Extract the [X, Y] coordinate from the center of the cell holding the provided text.  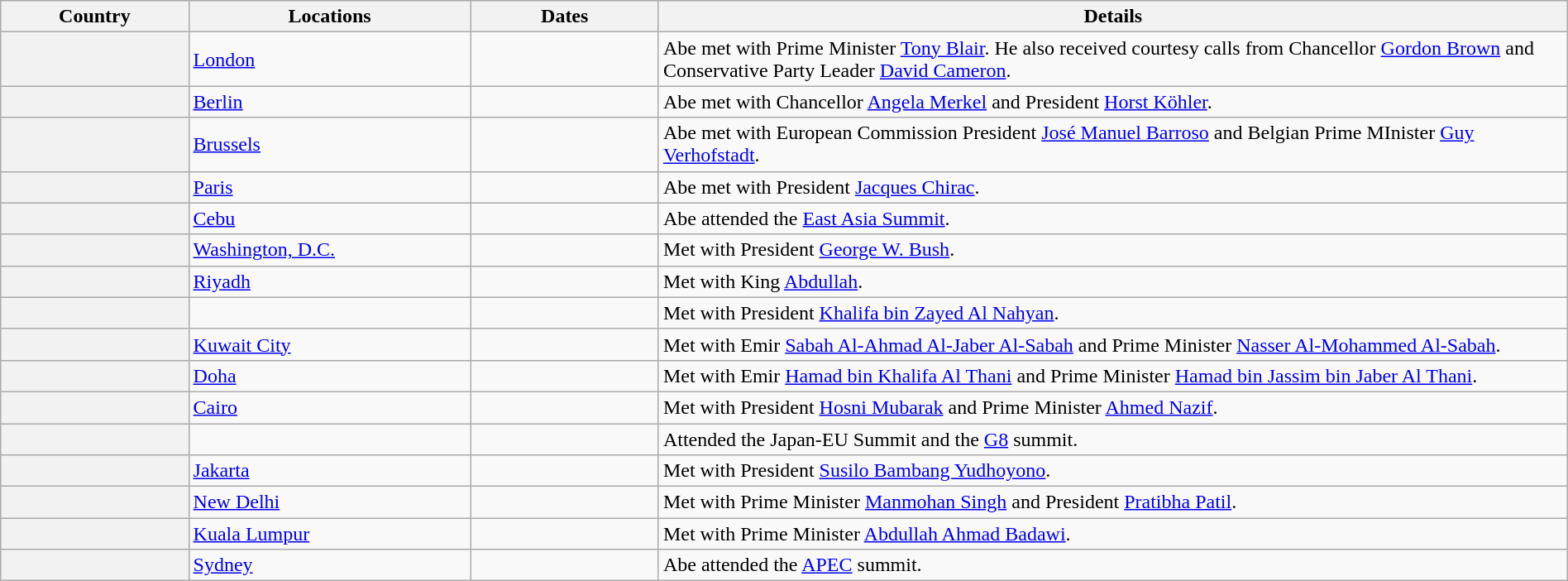
Met with President George W. Bush. [1113, 250]
Locations [329, 17]
Abe met with European Commission President José Manuel Barroso and Belgian Prime MInister Guy Verhofstadt. [1113, 144]
Met with Emir Hamad bin Khalifa Al Thani and Prime Minister Hamad bin Jassim bin Jaber Al Thani. [1113, 376]
Abe met with Prime Minister Tony Blair. He also received courtesy calls from Chancellor Gordon Brown and Conservative Party Leader David Cameron. [1113, 60]
Met with Prime Minister Abdullah Ahmad Badawi. [1113, 534]
Dates [564, 17]
Paris [329, 187]
Riyadh [329, 281]
Cebu [329, 218]
Country [94, 17]
Sydney [329, 565]
Attended the Japan-EU Summit and the G8 summit. [1113, 439]
Doha [329, 376]
Cairo [329, 407]
Kuala Lumpur [329, 534]
Met with King Abdullah. [1113, 281]
Kuwait City [329, 344]
Met with Emir Sabah Al-Ahmad Al-Jaber Al-Sabah and Prime Minister Nasser Al-Mohammed Al-Sabah. [1113, 344]
Abe met with Chancellor Angela Merkel and President Horst Köhler. [1113, 102]
London [329, 60]
Jakarta [329, 471]
Abe attended the East Asia Summit. [1113, 218]
Brussels [329, 144]
Berlin [329, 102]
Met with Prime Minister Manmohan Singh and President Pratibha Patil. [1113, 502]
Met with President Khalifa bin Zayed Al Nahyan. [1113, 313]
Washington, D.C. [329, 250]
Details [1113, 17]
Met with President Hosni Mubarak and Prime Minister Ahmed Nazif. [1113, 407]
Met with President Susilo Bambang Yudhoyono. [1113, 471]
Abe attended the APEC summit. [1113, 565]
Abe met with President Jacques Chirac. [1113, 187]
New Delhi [329, 502]
